Search for the cell housing the specified text and yield its [X, Y] center coordinate. 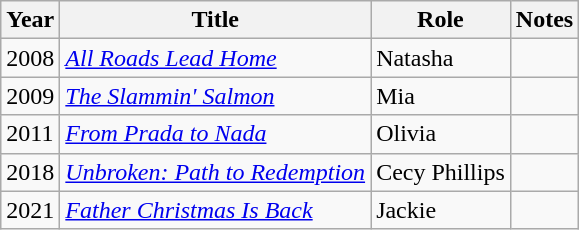
Role [441, 20]
Natasha [441, 58]
Title [216, 20]
The Slammin' Salmon [216, 96]
2011 [30, 134]
2008 [30, 58]
Jackie [441, 210]
Olivia [441, 134]
All Roads Lead Home [216, 58]
Year [30, 20]
Mia [441, 96]
Notes [544, 20]
Cecy Phillips [441, 172]
2009 [30, 96]
From Prada to Nada [216, 134]
2018 [30, 172]
Father Christmas Is Back [216, 210]
2021 [30, 210]
Unbroken: Path to Redemption [216, 172]
